Detect which cell encompasses the target text, then output its [x, y] center coordinate. 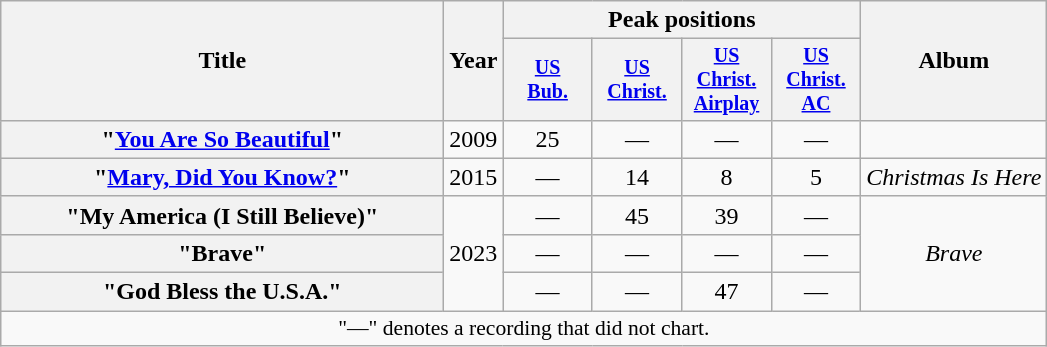
2015 [474, 177]
"God Bless the U.S.A." [222, 292]
USBub. [548, 80]
Album [954, 61]
8 [726, 177]
2023 [474, 253]
"—" denotes a recording that did not chart. [524, 329]
Title [222, 61]
"You Are So Beautiful" [222, 139]
USChrist.Airplay [726, 80]
45 [636, 215]
Year [474, 61]
Peak positions [682, 20]
2009 [474, 139]
"Mary, Did You Know?" [222, 177]
14 [636, 177]
"My America (I Still Believe)" [222, 215]
USChrist. AC [816, 80]
USChrist. [636, 80]
Brave [954, 253]
"Brave" [222, 253]
5 [816, 177]
25 [548, 139]
47 [726, 292]
Christmas Is Here [954, 177]
39 [726, 215]
